Output the (X, Y) coordinate of the center of the cell containing the given text.  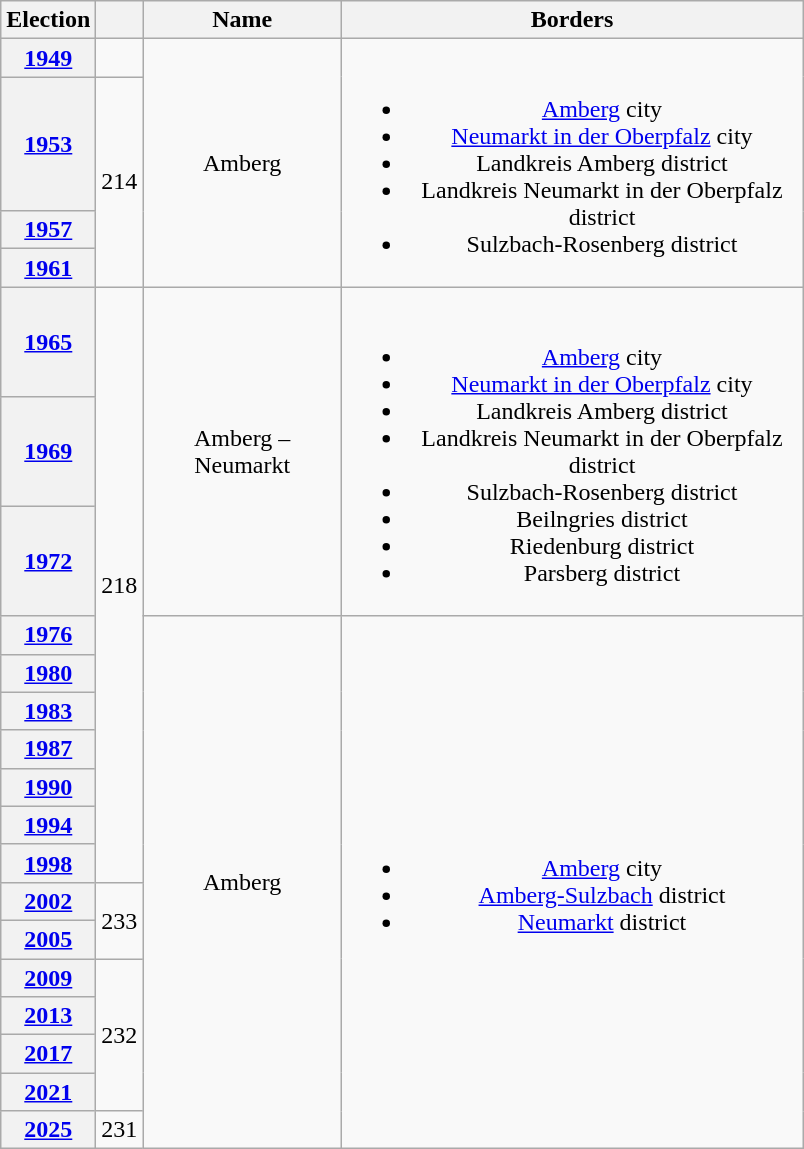
1972 (48, 561)
1961 (48, 268)
1983 (48, 711)
1953 (48, 144)
218 (120, 585)
232 (120, 1034)
2002 (48, 901)
1949 (48, 58)
1990 (48, 787)
2013 (48, 1016)
1998 (48, 863)
2005 (48, 939)
1957 (48, 230)
2025 (48, 1130)
Amberg cityAmberg-Sulzbach districtNeumarkt district (572, 882)
Borders (572, 20)
214 (120, 182)
1976 (48, 635)
231 (120, 1130)
1994 (48, 825)
233 (120, 920)
1980 (48, 673)
1987 (48, 749)
1965 (48, 342)
Amberg cityNeumarkt in der Oberpfalz cityLandkreis Amberg districtLandkreis Neumarkt in der Oberpfalz districtSulzbach-Rosenberg district (572, 163)
Name (242, 20)
Election (48, 20)
Amberg – Neumarkt (242, 452)
2009 (48, 977)
1969 (48, 452)
2017 (48, 1054)
2021 (48, 1092)
